Identify which cell holds the provided text, then report its (x, y) central coordinate. 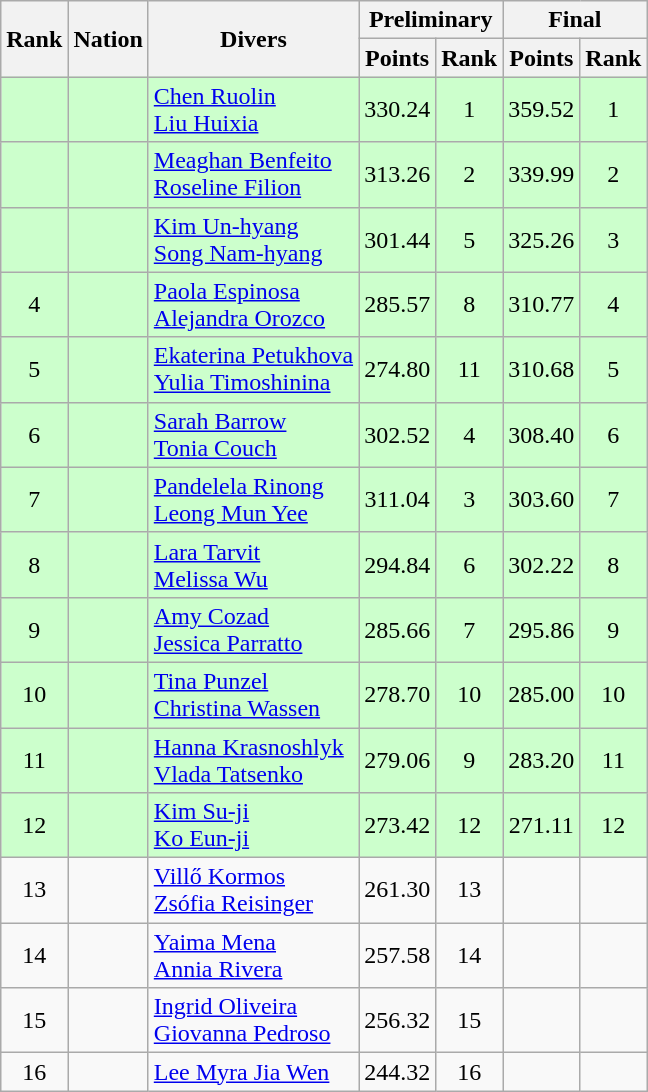
Lara TarvitMelissa Wu (253, 564)
302.22 (542, 564)
Paola EspinosaAlejandra Orozco (253, 304)
310.68 (542, 370)
325.26 (542, 240)
294.84 (398, 564)
295.86 (542, 630)
283.20 (542, 760)
285.57 (398, 304)
359.52 (542, 110)
279.06 (398, 760)
Hanna KrasnoshlykVlada Tatsenko (253, 760)
Sarah BarrowTonia Couch (253, 434)
285.66 (398, 630)
261.30 (398, 890)
Pandelela RinongLeong Mun Yee (253, 500)
Tina PunzelChristina Wassen (253, 694)
Chen RuolinLiu Huixia (253, 110)
310.77 (542, 304)
Kim Un-hyangSong Nam-hyang (253, 240)
Amy CozadJessica Parratto (253, 630)
301.44 (398, 240)
Lee Myra Jia Wen (253, 1072)
339.99 (542, 174)
285.00 (542, 694)
274.80 (398, 370)
311.04 (398, 500)
308.40 (542, 434)
303.60 (542, 500)
Divers (253, 39)
244.32 (398, 1072)
302.52 (398, 434)
Ingrid OliveiraGiovanna Pedroso (253, 1020)
Final (575, 20)
Ekaterina PetukhovaYulia Timoshinina (253, 370)
Kim Su-jiKo Eun-ji (253, 826)
Preliminary (431, 20)
278.70 (398, 694)
330.24 (398, 110)
256.32 (398, 1020)
Villő KormosZsófia Reisinger (253, 890)
313.26 (398, 174)
257.58 (398, 956)
Meaghan BenfeitoRoseline Filion (253, 174)
273.42 (398, 826)
Nation (108, 39)
Yaima MenaAnnia Rivera (253, 956)
271.11 (542, 826)
